Find where the given text appears and provide that cell's center as (X, Y) coordinate. 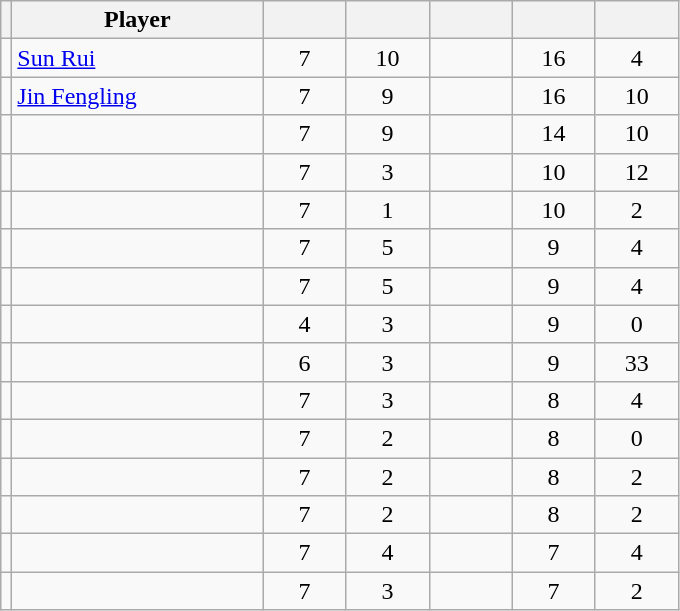
Jin Fengling (138, 96)
6 (304, 362)
1 (388, 210)
14 (554, 134)
Player (138, 20)
33 (636, 362)
Sun Rui (138, 58)
12 (636, 172)
